Pinpoint the cell where the given text exists, returning its (X, Y) midpoint coordinate. 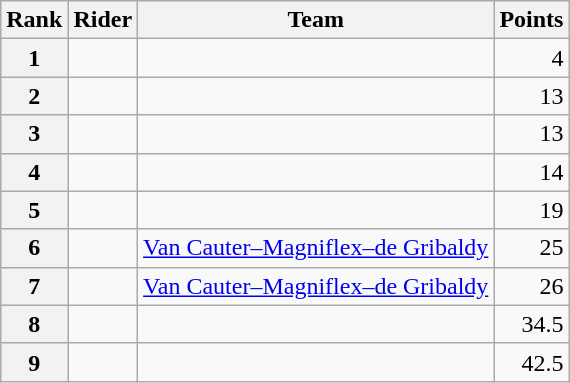
1 (34, 58)
25 (532, 248)
8 (34, 324)
6 (34, 248)
7 (34, 286)
26 (532, 286)
2 (34, 96)
Rank (34, 20)
Rider (103, 20)
19 (532, 210)
14 (532, 172)
9 (34, 362)
Team (316, 20)
42.5 (532, 362)
34.5 (532, 324)
3 (34, 134)
Points (532, 20)
5 (34, 210)
